Identify which cell holds the provided text, then report its (x, y) central coordinate. 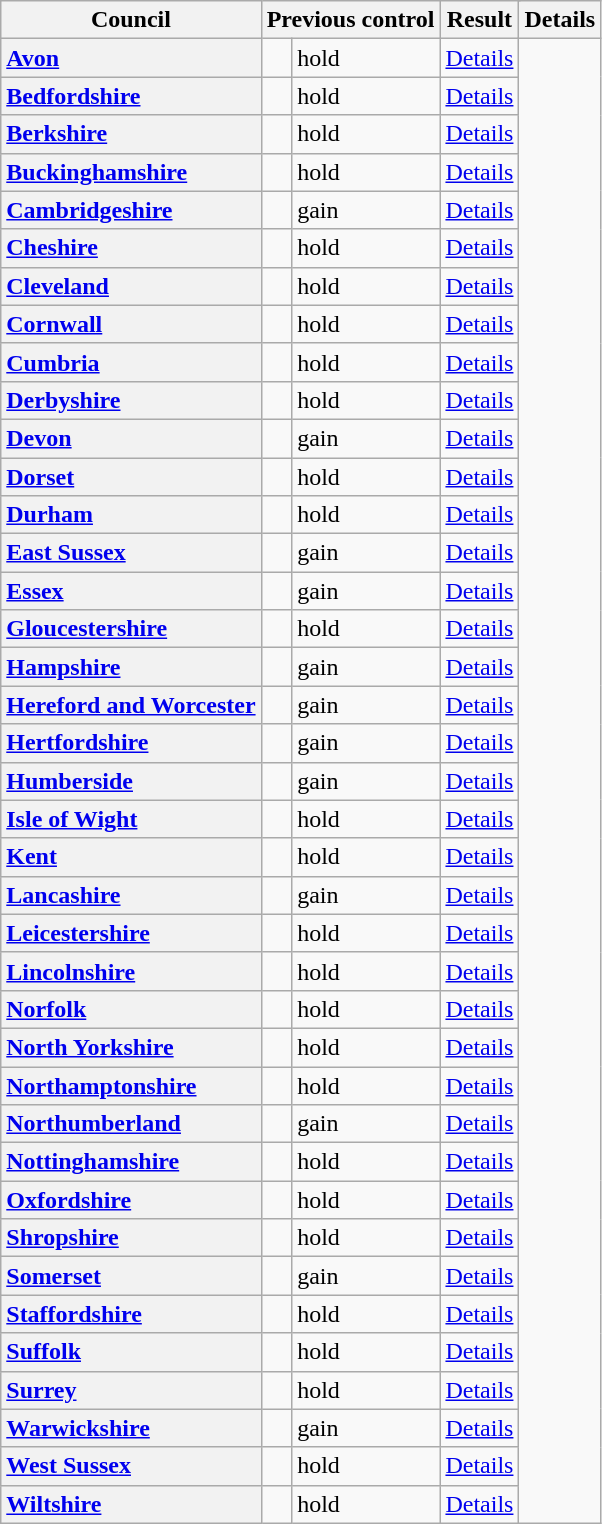
Cambridgeshire (131, 210)
Previous control (350, 20)
Avon (131, 58)
Lancashire (131, 895)
Cumbria (131, 362)
Berkshire (131, 134)
Leicestershire (131, 933)
Northumberland (131, 1124)
Shropshire (131, 1238)
Hertfordshire (131, 743)
North Yorkshire (131, 1047)
Derbyshire (131, 400)
Somerset (131, 1276)
Dorset (131, 477)
East Sussex (131, 553)
Lincolnshire (131, 971)
Essex (131, 591)
Nottinghamshire (131, 1162)
Devon (131, 438)
Staffordshire (131, 1314)
Result (480, 20)
Suffolk (131, 1352)
Warwickshire (131, 1428)
Gloucestershire (131, 629)
Wiltshire (131, 1504)
Surrey (131, 1390)
West Sussex (131, 1466)
Cheshire (131, 248)
Kent (131, 857)
Bedfordshire (131, 96)
Hampshire (131, 667)
Isle of Wight (131, 819)
Hereford and Worcester (131, 705)
Cornwall (131, 324)
Cleveland (131, 286)
Norfolk (131, 1009)
Northamptonshire (131, 1085)
Humberside (131, 781)
Oxfordshire (131, 1200)
Durham (131, 515)
Buckinghamshire (131, 172)
Council (131, 20)
